Detect which cell encompasses the target text, then output its [x, y] center coordinate. 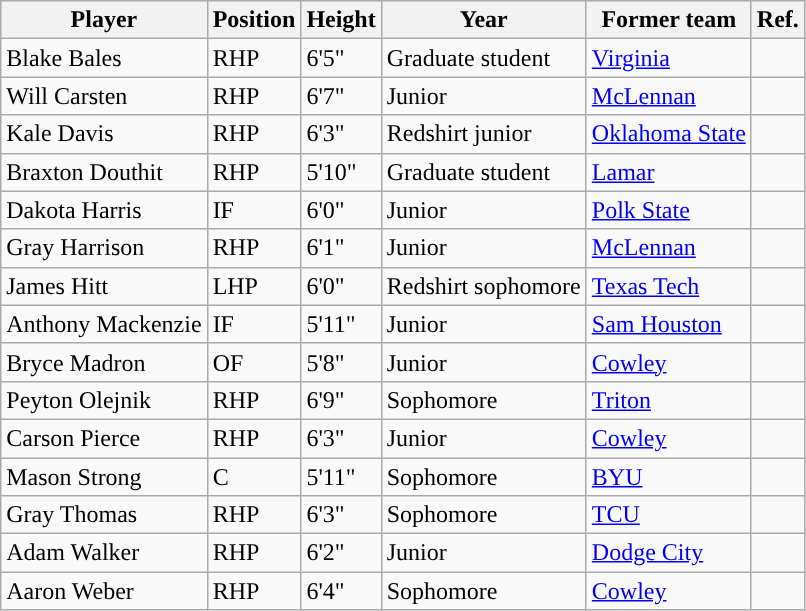
Position [254, 20]
6'2" [341, 553]
Dakota Harris [104, 210]
Redshirt junior [484, 134]
Former team [668, 20]
Braxton Douthit [104, 172]
Dodge City [668, 553]
Ref. [778, 20]
Oklahoma State [668, 134]
Mason Strong [104, 477]
LHP [254, 286]
Adam Walker [104, 553]
Year [484, 20]
6'1" [341, 248]
6'9" [341, 400]
Player [104, 20]
TCU [668, 515]
Gray Thomas [104, 515]
Blake Bales [104, 58]
Virginia [668, 58]
Carson Pierce [104, 438]
6'4" [341, 591]
6'7" [341, 96]
Peyton Olejnik [104, 400]
5'8" [341, 362]
Polk State [668, 210]
Height [341, 20]
Triton [668, 400]
Bryce Madron [104, 362]
James Hitt [104, 286]
Sam Houston [668, 324]
6'5" [341, 58]
Aaron Weber [104, 591]
Gray Harrison [104, 248]
Anthony Mackenzie [104, 324]
OF [254, 362]
Redshirt sophomore [484, 286]
Will Carsten [104, 96]
Lamar [668, 172]
C [254, 477]
Texas Tech [668, 286]
5'10" [341, 172]
Kale Davis [104, 134]
BYU [668, 477]
